Return (x, y) of the center of cell containing provided text 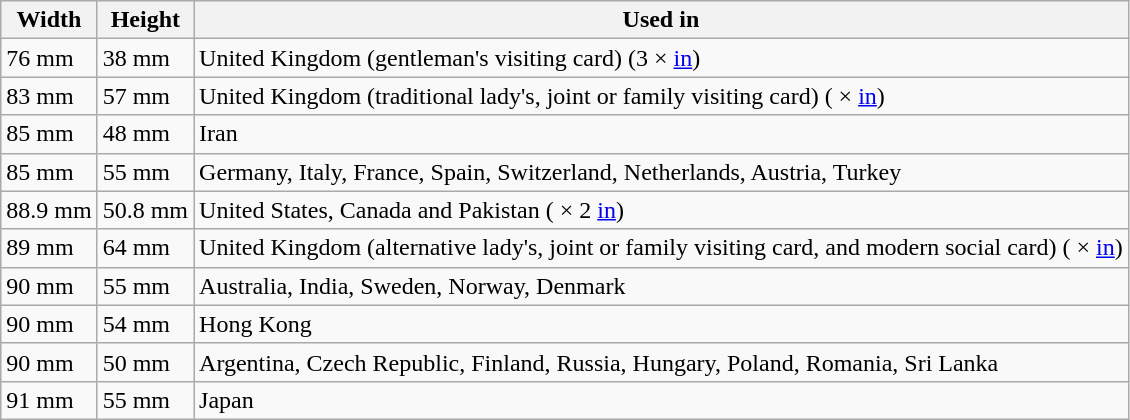
Germany, Italy, France, Spain, Switzerland, Netherlands, Austria, Turkey (662, 172)
United States, Canada and Pakistan ( × 2 in) (662, 210)
Height (145, 20)
83 mm (49, 96)
United Kingdom (gentleman's visiting card) (3 × in) (662, 58)
38 mm (145, 58)
Hong Kong (662, 324)
Japan (662, 400)
88.9 mm (49, 210)
United Kingdom (alternative lady's, joint or family visiting card, and modern social card) ( × in) (662, 248)
57 mm (145, 96)
91 mm (49, 400)
Argentina, Czech Republic, Finland, Russia, Hungary, Poland, Romania, Sri Lanka (662, 362)
64 mm (145, 248)
Iran (662, 134)
50 mm (145, 362)
Used in (662, 20)
89 mm (49, 248)
48 mm (145, 134)
76 mm (49, 58)
54 mm (145, 324)
Width (49, 20)
Australia, India, Sweden, Norway, Denmark (662, 286)
50.8 mm (145, 210)
United Kingdom (traditional lady's, joint or family visiting card) ( × in) (662, 96)
